Search for the cell housing the specified text and yield its (X, Y) center coordinate. 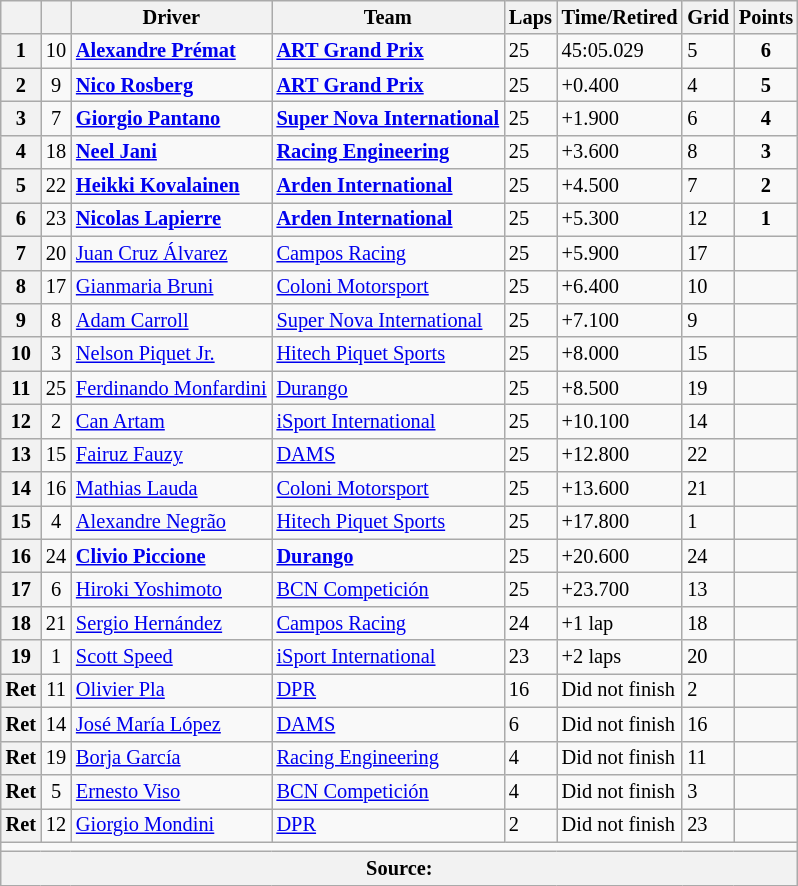
+13.600 (620, 489)
Olivier Pla (172, 690)
+1.900 (620, 118)
Giorgio Mondini (172, 825)
Alexandre Negrão (172, 522)
Ferdinando Monfardini (172, 388)
Can Artam (172, 421)
Juan Cruz Álvarez (172, 253)
+7.100 (620, 320)
José María López (172, 724)
Laps (530, 17)
Hiroki Yoshimoto (172, 589)
+2 laps (620, 657)
Points (766, 17)
+8.500 (620, 388)
+12.800 (620, 455)
Sergio Hernández (172, 623)
Giorgio Pantano (172, 118)
+1 lap (620, 623)
Adam Carroll (172, 320)
Ernesto Viso (172, 791)
Mathias Lauda (172, 489)
+0.400 (620, 85)
Nelson Piquet Jr. (172, 354)
+5.300 (620, 219)
Neel Jani (172, 152)
+8.000 (620, 354)
Grid (708, 17)
Borja García (172, 758)
+23.700 (620, 589)
+6.400 (620, 287)
Nicolas Lapierre (172, 219)
Scott Speed (172, 657)
45:05.029 (620, 51)
Clivio Piccione (172, 556)
+20.600 (620, 556)
Time/Retired (620, 17)
Nico Rosberg (172, 85)
+3.600 (620, 152)
Alexandre Prémat (172, 51)
Team (388, 17)
Gianmaria Bruni (172, 287)
Heikki Kovalainen (172, 186)
Source: (400, 868)
+5.900 (620, 253)
Driver (172, 17)
+4.500 (620, 186)
Fairuz Fauzy (172, 455)
+10.100 (620, 421)
+17.800 (620, 522)
